Find where the given text appears and provide that cell's center as (x, y) coordinate. 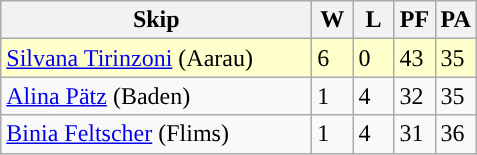
PF (414, 20)
PA (456, 20)
L (374, 20)
Alina Pätz (Baden) (156, 96)
32 (414, 96)
43 (414, 58)
Silvana Tirinzoni (Aarau) (156, 58)
W (332, 20)
36 (456, 134)
0 (374, 58)
Binia Feltscher (Flims) (156, 134)
31 (414, 134)
Skip (156, 20)
6 (332, 58)
